Return [X, Y] of the center of cell containing provided text 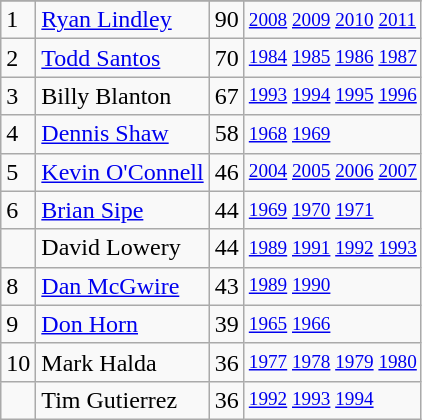
1969 1970 1971 [332, 210]
Kevin O'Connell [122, 172]
David Lowery [122, 248]
90 [226, 20]
1992 1993 1994 [332, 400]
2004 2005 2006 2007 [332, 172]
Ryan Lindley [122, 20]
8 [18, 286]
Tim Gutierrez [122, 400]
Billy Blanton [122, 96]
1984 1985 1986 1987 [332, 58]
1 [18, 20]
Todd Santos [122, 58]
39 [226, 324]
43 [226, 286]
1993 1994 1995 1996 [332, 96]
10 [18, 362]
Dan McGwire [122, 286]
Brian Sipe [122, 210]
58 [226, 134]
Don Horn [122, 324]
6 [18, 210]
1968 1969 [332, 134]
67 [226, 96]
2 [18, 58]
3 [18, 96]
9 [18, 324]
1989 1991 1992 1993 [332, 248]
5 [18, 172]
1989 1990 [332, 286]
70 [226, 58]
1977 1978 1979 1980 [332, 362]
Mark Halda [122, 362]
Dennis Shaw [122, 134]
1965 1966 [332, 324]
46 [226, 172]
4 [18, 134]
2008 2009 2010 2011 [332, 20]
